Pinpoint the cell where the given text exists, returning its [x, y] midpoint coordinate. 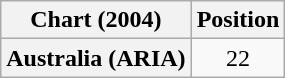
Australia (ARIA) [96, 58]
22 [238, 58]
Chart (2004) [96, 20]
Position [238, 20]
